Extract the (x, y) coordinate from the center of the cell holding the provided text.  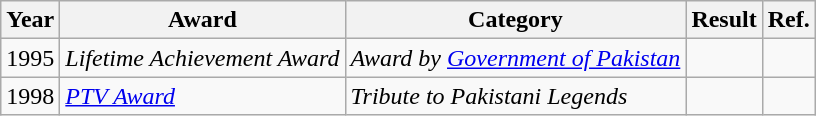
Award (202, 20)
1998 (30, 96)
PTV Award (202, 96)
Result (724, 20)
Category (516, 20)
Award by Government of Pakistan (516, 58)
Lifetime Achievement Award (202, 58)
Year (30, 20)
Tribute to Pakistani Legends (516, 96)
Ref. (788, 20)
1995 (30, 58)
